Return [X, Y] of the center of cell containing provided text 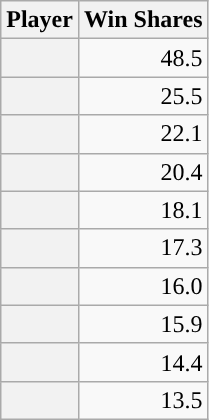
16.0 [143, 286]
17.3 [143, 248]
14.4 [143, 362]
Player [40, 20]
Win Shares [143, 20]
13.5 [143, 400]
48.5 [143, 58]
15.9 [143, 324]
20.4 [143, 172]
25.5 [143, 96]
18.1 [143, 210]
22.1 [143, 134]
